Return the (x, y) coordinate for the center point of the cell that contains the specified text.  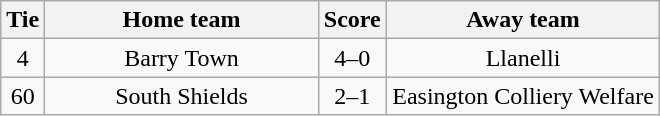
Easington Colliery Welfare (523, 96)
Barry Town (182, 58)
Llanelli (523, 58)
2–1 (352, 96)
Tie (23, 20)
Home team (182, 20)
60 (23, 96)
4 (23, 58)
4–0 (352, 58)
South Shields (182, 96)
Score (352, 20)
Away team (523, 20)
